Extract the [x, y] coordinate from the center of the cell holding the provided text.  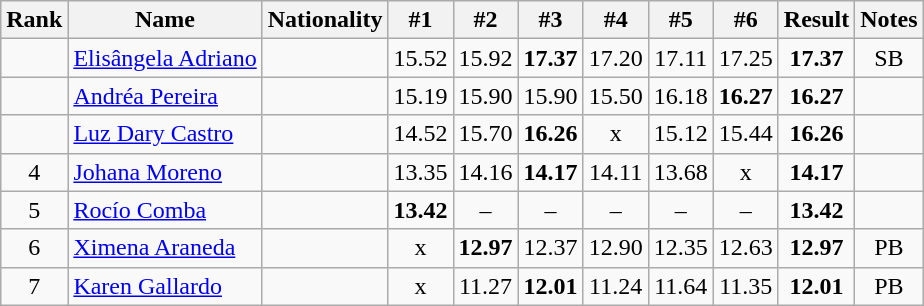
12.63 [746, 248]
#2 [486, 20]
Johana Moreno [165, 172]
#3 [550, 20]
15.44 [746, 134]
SB [889, 58]
14.52 [420, 134]
15.19 [420, 96]
Notes [889, 20]
#6 [746, 20]
#1 [420, 20]
16.18 [680, 96]
12.90 [616, 248]
7 [34, 286]
Rocío Comba [165, 210]
Name [165, 20]
#5 [680, 20]
11.27 [486, 286]
Rank [34, 20]
11.24 [616, 286]
Nationality [325, 20]
14.11 [616, 172]
17.25 [746, 58]
#4 [616, 20]
4 [34, 172]
12.35 [680, 248]
17.20 [616, 58]
Andréa Pereira [165, 96]
15.70 [486, 134]
11.35 [746, 286]
6 [34, 248]
5 [34, 210]
15.50 [616, 96]
15.92 [486, 58]
15.52 [420, 58]
13.68 [680, 172]
14.16 [486, 172]
13.35 [420, 172]
Ximena Araneda [165, 248]
Result [816, 20]
11.64 [680, 286]
Karen Gallardo [165, 286]
Elisângela Adriano [165, 58]
15.12 [680, 134]
17.11 [680, 58]
Luz Dary Castro [165, 134]
12.37 [550, 248]
